For the text-containing cell, return its midpoint in [x, y] coordinate format. 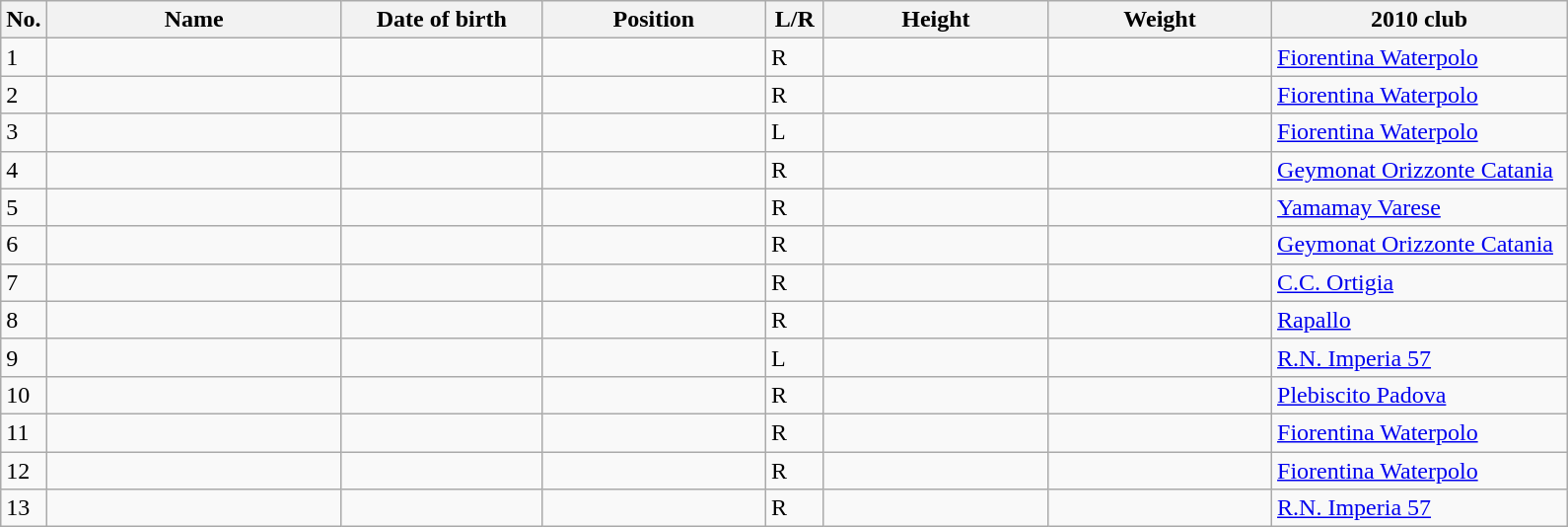
1 [24, 57]
Rapallo [1420, 320]
Plebiscito Padova [1420, 395]
11 [24, 432]
12 [24, 471]
Weight [1160, 20]
Yamamay Varese [1420, 207]
8 [24, 320]
L/R [795, 20]
4 [24, 170]
Name [193, 20]
2 [24, 95]
6 [24, 245]
5 [24, 207]
10 [24, 395]
Date of birth [442, 20]
3 [24, 132]
Height [935, 20]
Position [653, 20]
13 [24, 508]
9 [24, 357]
7 [24, 282]
C.C. Ortigia [1420, 282]
No. [24, 20]
2010 club [1420, 20]
